Output the (X, Y) coordinate of the center of the cell containing the given text.  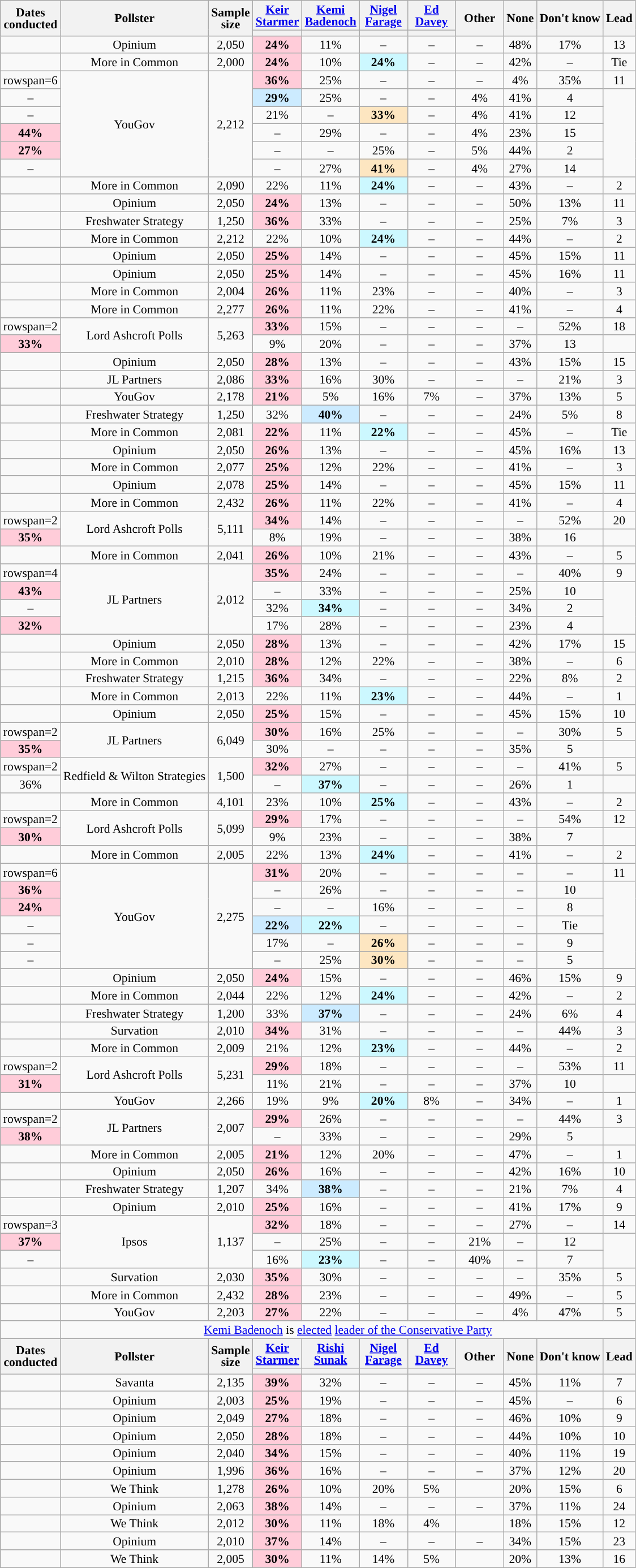
23 (619, 1541)
2,030 (230, 1277)
2,266 (230, 1101)
Savanta (135, 1382)
2,203 (230, 1312)
54% (569, 819)
49% (520, 1294)
1,207 (230, 1189)
2,000 (230, 62)
2,009 (230, 1049)
5,111 (230, 529)
2,078 (230, 485)
Redfield & Wilton Strategies (135, 776)
1,278 (230, 1489)
2,063 (230, 1506)
24 (619, 1506)
2,086 (230, 379)
1,215 (230, 679)
2,081 (230, 432)
2,178 (230, 397)
2,090 (230, 186)
2,135 (230, 1382)
2,077 (230, 467)
2,277 (230, 309)
6,049 (230, 740)
2,275 (230, 916)
48% (520, 44)
rowspan=4 (31, 572)
4,101 (230, 802)
6% (569, 1013)
18 (619, 326)
1,500 (230, 776)
2,004 (230, 291)
39% (277, 1382)
2,003 (230, 1401)
Kemi Badenoch is elected leader of the Conservative Party (348, 1330)
2,040 (230, 1453)
1,137 (230, 1242)
5,263 (230, 335)
53% (569, 1066)
2,007 (230, 1127)
50% (520, 204)
5,231 (230, 1075)
Rishi Sunak (330, 1354)
1,200 (230, 1013)
Ipsos (135, 1242)
2,013 (230, 696)
rowspan=3 (31, 1224)
1,996 (230, 1471)
19 (619, 1453)
2,049 (230, 1418)
5,099 (230, 828)
2,044 (230, 996)
Kemi Badenoch (330, 15)
2,041 (230, 555)
